Identify which cell holds the provided text, then report its (X, Y) central coordinate. 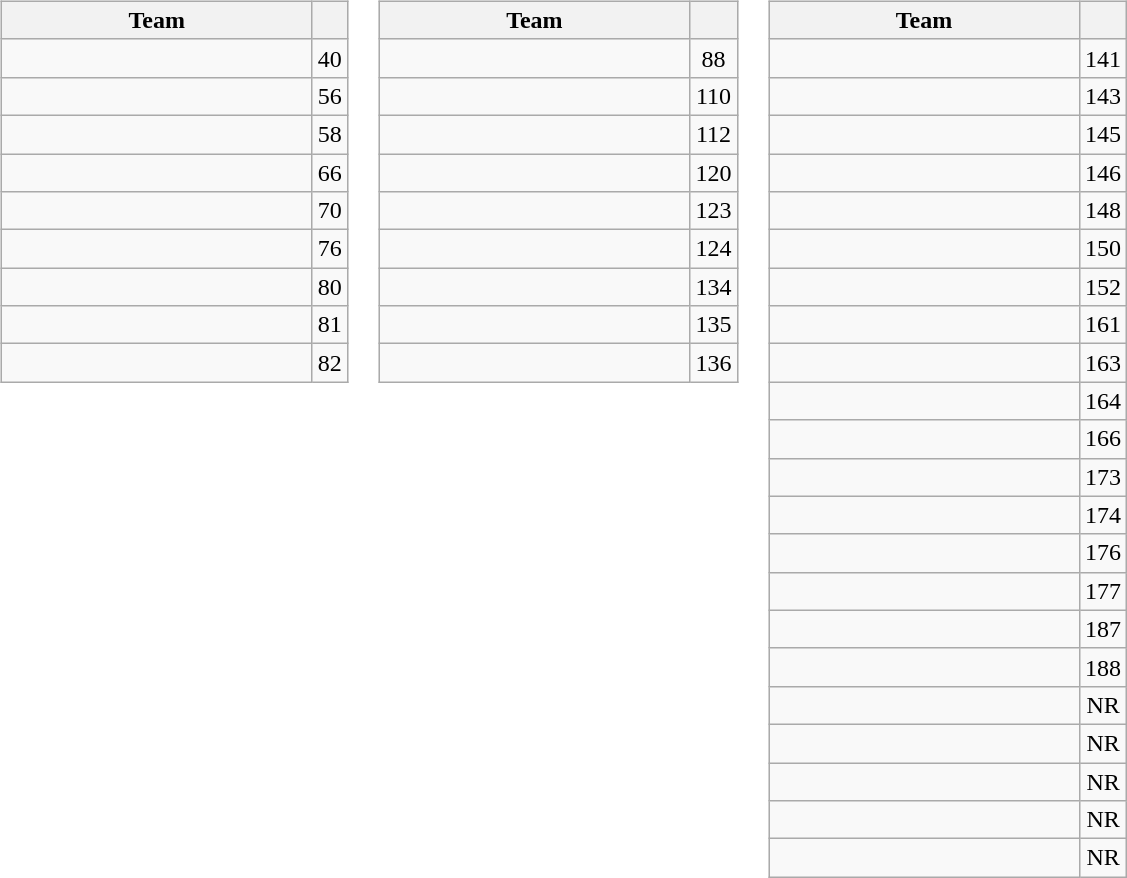
146 (1104, 173)
120 (714, 173)
187 (1104, 629)
40 (330, 58)
81 (330, 325)
166 (1104, 439)
164 (1104, 401)
66 (330, 173)
123 (714, 211)
58 (330, 134)
177 (1104, 591)
150 (1104, 249)
112 (714, 134)
70 (330, 211)
76 (330, 249)
110 (714, 96)
188 (1104, 667)
176 (1104, 553)
135 (714, 325)
88 (714, 58)
163 (1104, 363)
141 (1104, 58)
80 (330, 287)
145 (1104, 134)
134 (714, 287)
148 (1104, 211)
174 (1104, 515)
161 (1104, 325)
143 (1104, 96)
136 (714, 363)
173 (1104, 477)
124 (714, 249)
82 (330, 363)
56 (330, 96)
152 (1104, 287)
